Determine the (X, Y) coordinate at the center of the cell enclosing the given text.  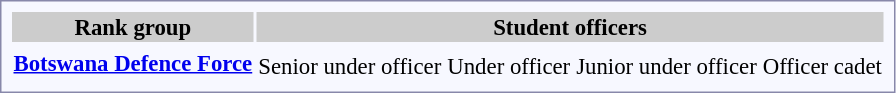
Officer cadet (822, 66)
Junior under officer (667, 66)
Student officers (570, 27)
Botswana Defence Force (133, 63)
Rank group (133, 27)
Under officer (509, 66)
Senior under officer (350, 66)
